Detect which cell encompasses the target text, then output its [X, Y] center coordinate. 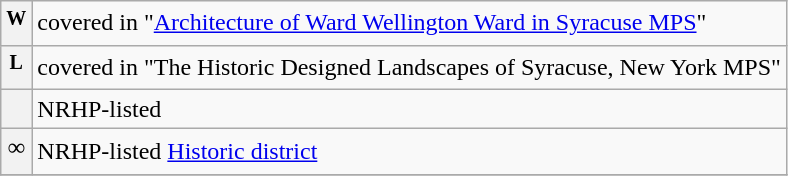
covered in "Architecture of Ward Wellington Ward in Syracuse MPS" [410, 24]
NRHP-listed [410, 109]
L [16, 68]
∞ [16, 152]
W [16, 24]
NRHP-listed Historic district [410, 152]
covered in "The Historic Designed Landscapes of Syracuse, New York MPS" [410, 68]
